Capture the cell that displays the provided text and extract its (X, Y) central coordinate. 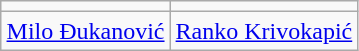
Milo Đukanović (86, 31)
Ranko Krivokapić (264, 31)
